Search for the cell housing the specified text and yield its (x, y) center coordinate. 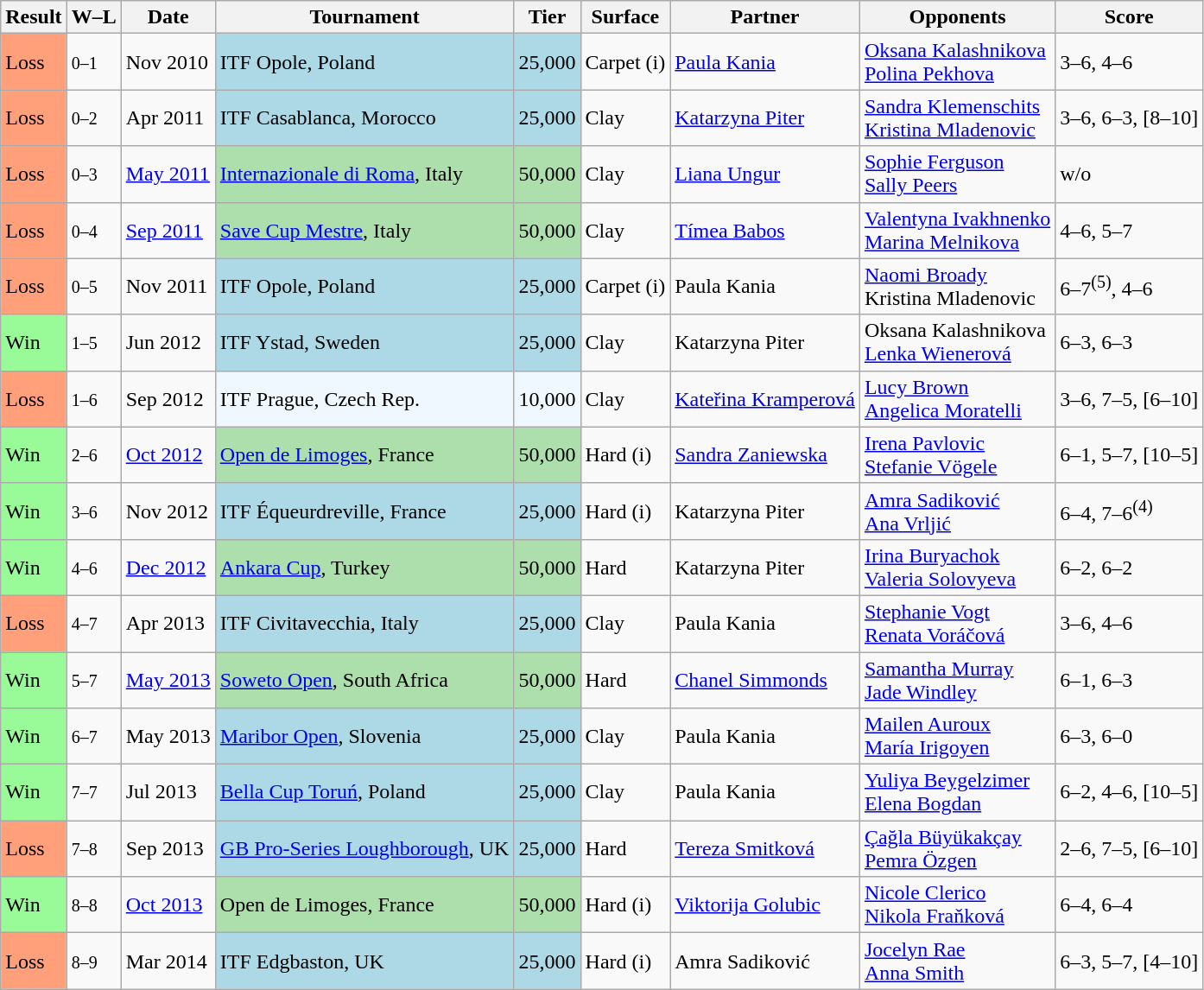
Samantha Murray Jade Windley (957, 679)
0–3 (93, 175)
Oct 2013 (168, 905)
0–1 (93, 62)
Stephanie Vogt Renata Voráčová (957, 624)
Naomi Broady Kristina Mladenovic (957, 287)
Bella Cup Toruń, Poland (364, 793)
GB Pro-Series Loughborough, UK (364, 848)
Çağla Büyükakçay Pemra Özgen (957, 848)
6–1, 5–7, [10–5] (1130, 454)
Nov 2011 (168, 287)
Oksana Kalashnikova Lenka Wienerová (957, 342)
4–6 (93, 567)
6–1, 6–3 (1130, 679)
Jul 2013 (168, 793)
6–4, 6–4 (1130, 905)
Score (1130, 17)
3–6, 6–3, [8–10] (1130, 117)
Mar 2014 (168, 961)
Chanel Simmonds (765, 679)
0–5 (93, 287)
Sandra Klemenschits Kristina Mladenovic (957, 117)
8–9 (93, 961)
Sep 2012 (168, 399)
Opponents (957, 17)
Ankara Cup, Turkey (364, 567)
4–7 (93, 624)
2–6, 7–5, [6–10] (1130, 848)
Amra Sadiković Ana Vrljić (957, 511)
w/o (1130, 175)
Nicole Clerico Nikola Fraňková (957, 905)
6–2, 6–2 (1130, 567)
5–7 (93, 679)
Apr 2013 (168, 624)
4–6, 5–7 (1130, 230)
1–6 (93, 399)
Yuliya Beygelzimer Elena Bogdan (957, 793)
ITF Civitavecchia, Italy (364, 624)
ITF Ystad, Sweden (364, 342)
Sandra Zaniewska (765, 454)
Tournament (364, 17)
1–5 (93, 342)
Partner (765, 17)
Jun 2012 (168, 342)
Irena Pavlovic Stefanie Vögele (957, 454)
10,000 (548, 399)
6–4, 7–6(4) (1130, 511)
Result (34, 17)
Date (168, 17)
8–8 (93, 905)
Save Cup Mestre, Italy (364, 230)
Internazionale di Roma, Italy (364, 175)
Soweto Open, South Africa (364, 679)
Surface (625, 17)
3–6, 7–5, [6–10] (1130, 399)
6–7(5), 4–6 (1130, 287)
ITF Équeurdreville, France (364, 511)
6–3, 5–7, [4–10] (1130, 961)
Jocelyn Rae Anna Smith (957, 961)
7–7 (93, 793)
6–3, 6–0 (1130, 736)
Nov 2010 (168, 62)
6–3, 6–3 (1130, 342)
7–8 (93, 848)
6–2, 4–6, [10–5] (1130, 793)
W–L (93, 17)
Maribor Open, Slovenia (364, 736)
3–6 (93, 511)
Tier (548, 17)
Tereza Smitková (765, 848)
Apr 2011 (168, 117)
Viktorija Golubic (765, 905)
Liana Ungur (765, 175)
ITF Casablanca, Morocco (364, 117)
Sep 2013 (168, 848)
Oct 2012 (168, 454)
0–4 (93, 230)
Nov 2012 (168, 511)
May 2011 (168, 175)
Oksana Kalashnikova Polina Pekhova (957, 62)
ITF Prague, Czech Rep. (364, 399)
ITF Edgbaston, UK (364, 961)
0–2 (93, 117)
Dec 2012 (168, 567)
Lucy Brown Angelica Moratelli (957, 399)
6–7 (93, 736)
Kateřina Kramperová (765, 399)
Mailen Auroux María Irigoyen (957, 736)
Sep 2011 (168, 230)
Irina Buryachok Valeria Solovyeva (957, 567)
Tímea Babos (765, 230)
2–6 (93, 454)
Amra Sadiković (765, 961)
Valentyna Ivakhnenko Marina Melnikova (957, 230)
Sophie Ferguson Sally Peers (957, 175)
